Extract the (X, Y) coordinate from the center of the cell holding the provided text.  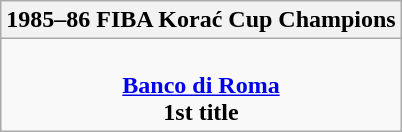
1985–86 FIBA Korać Cup Champions (201, 20)
Banco di Roma 1st title (201, 85)
